Detect which cell encompasses the target text, then output its (x, y) center coordinate. 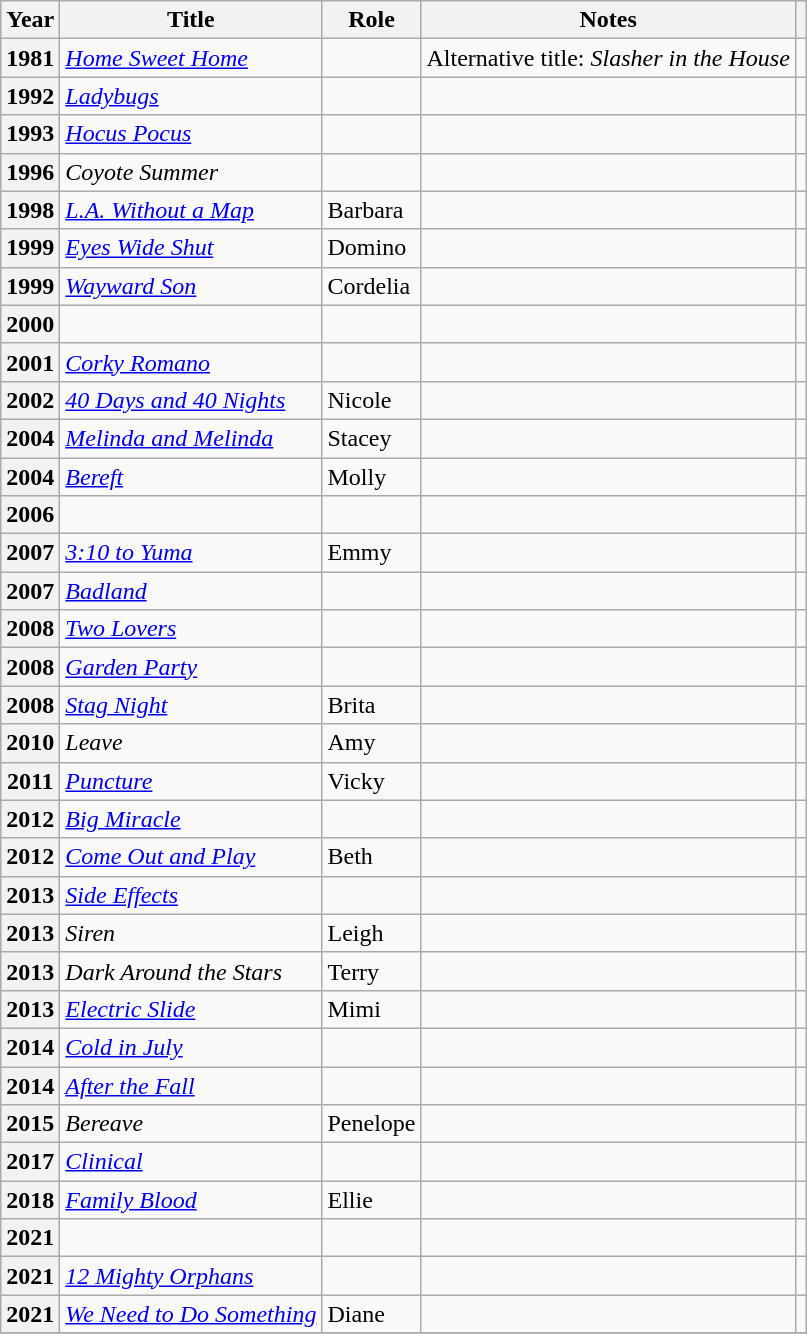
Title (191, 20)
Bereave (191, 1124)
Eyes Wide Shut (191, 248)
Stag Night (191, 705)
Mimi (372, 1009)
Penelope (372, 1124)
Cordelia (372, 286)
40 Days and 40 Nights (191, 400)
2006 (30, 515)
Year (30, 20)
Alternative title: Slasher in the House (608, 58)
Side Effects (191, 895)
Diane (372, 1314)
Come Out and Play (191, 857)
2011 (30, 781)
Beth (372, 857)
Home Sweet Home (191, 58)
Electric Slide (191, 1009)
Amy (372, 743)
Vicky (372, 781)
Wayward Son (191, 286)
Siren (191, 933)
Family Blood (191, 1200)
Terry (372, 971)
Clinical (191, 1162)
2002 (30, 400)
Hocus Pocus (191, 134)
Barbara (372, 210)
Bereft (191, 477)
2001 (30, 362)
Brita (372, 705)
Big Miracle (191, 819)
12 Mighty Orphans (191, 1276)
1996 (30, 172)
Leigh (372, 933)
1998 (30, 210)
2010 (30, 743)
Leave (191, 743)
1993 (30, 134)
3:10 to Yuma (191, 553)
Corky Romano (191, 362)
Garden Party (191, 667)
Notes (608, 20)
Dark Around the Stars (191, 971)
Two Lovers (191, 629)
Emmy (372, 553)
L.A. Without a Map (191, 210)
Melinda and Melinda (191, 438)
Stacey (372, 438)
Cold in July (191, 1047)
Ladybugs (191, 96)
Badland (191, 591)
2000 (30, 324)
Ellie (372, 1200)
1992 (30, 96)
2015 (30, 1124)
2018 (30, 1200)
Domino (372, 248)
Nicole (372, 400)
After the Fall (191, 1085)
2017 (30, 1162)
1981 (30, 58)
Role (372, 20)
We Need to Do Something (191, 1314)
Puncture (191, 781)
Coyote Summer (191, 172)
Molly (372, 477)
